Search for the cell housing the specified text and yield its [x, y] center coordinate. 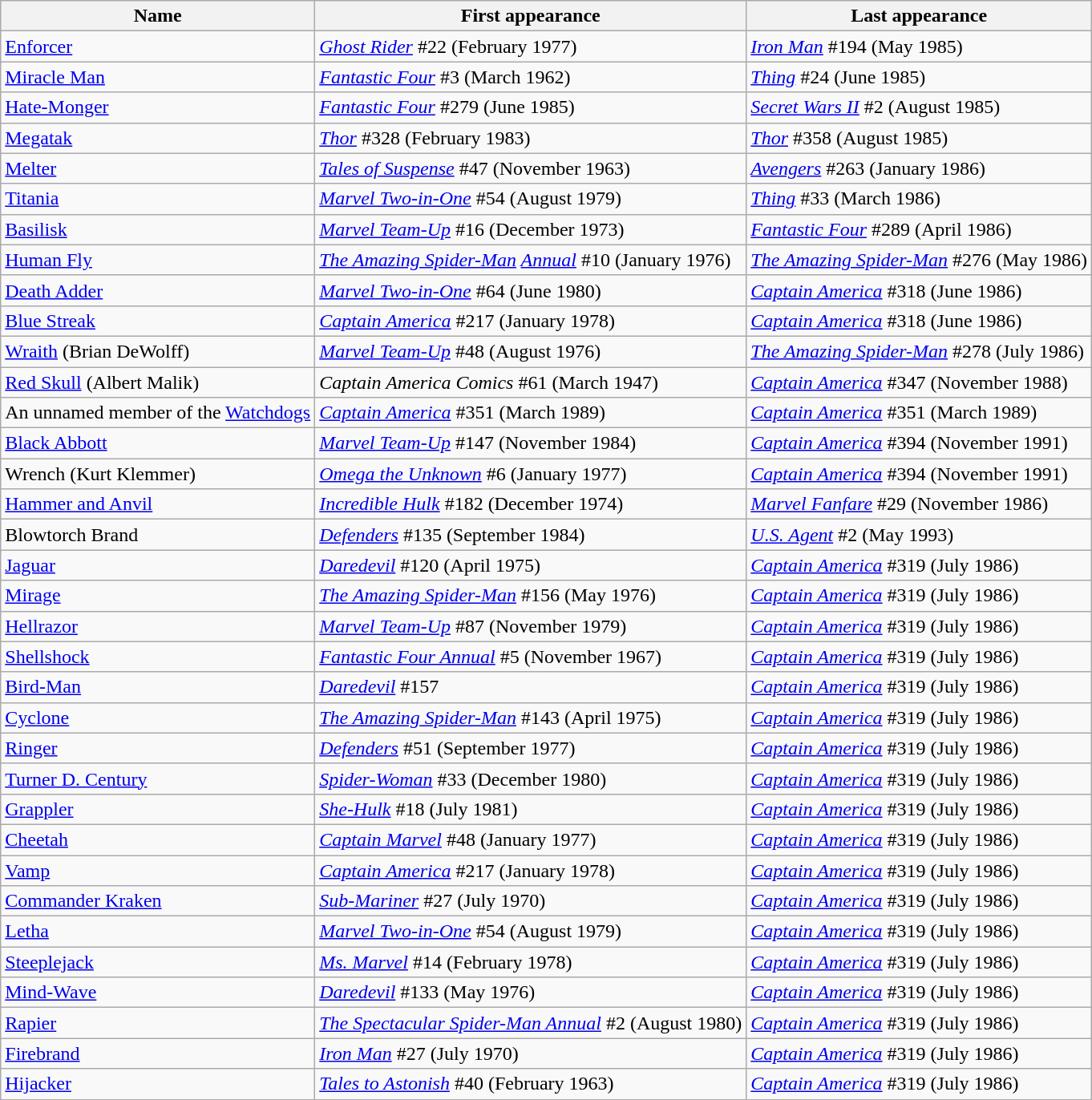
Incredible Hulk #182 (December 1974) [531, 504]
Commander Kraken [158, 901]
Red Skull (Albert Malik) [158, 382]
Fantastic Four Annual #5 (November 1967) [531, 657]
Mind-Wave [158, 993]
The Amazing Spider-Man #276 (May 1986) [919, 260]
Hammer and Anvil [158, 504]
Secret Wars II #2 (August 1985) [919, 107]
Iron Man #27 (July 1970) [531, 1053]
Wrench (Kurt Klemmer) [158, 474]
Thor #328 (February 1983) [531, 138]
Ghost Rider #22 (February 1977) [531, 47]
Fantastic Four #289 (April 1986) [919, 229]
Rapier [158, 1023]
Tales to Astonish #40 (February 1963) [531, 1084]
Titania [158, 199]
First appearance [531, 16]
Enforcer [158, 47]
Grappler [158, 809]
Mirage [158, 596]
Fantastic Four #279 (June 1985) [531, 107]
Captain America #347 (November 1988) [919, 382]
Ringer [158, 748]
Name [158, 16]
An unnamed member of the Watchdogs [158, 413]
Firebrand [158, 1053]
She-Hulk #18 (July 1981) [531, 809]
The Amazing Spider-Man #278 (July 1986) [919, 351]
Bird-Man [158, 687]
Thing #24 (June 1985) [919, 77]
Death Adder [158, 290]
U.S. Agent #2 (May 1993) [919, 535]
Sub-Mariner #27 (July 1970) [531, 901]
Spider-Woman #33 (December 1980) [531, 778]
Human Fly [158, 260]
Megatak [158, 138]
Vamp [158, 870]
Blue Streak [158, 321]
Defenders #51 (September 1977) [531, 748]
Daredevil #157 [531, 687]
Omega the Unknown #6 (January 1977) [531, 474]
Fantastic Four #3 (March 1962) [531, 77]
Melter [158, 168]
Miracle Man [158, 77]
Cheetah [158, 839]
Black Abbott [158, 443]
Iron Man #194 (May 1985) [919, 47]
Marvel Two-in-One #64 (June 1980) [531, 290]
The Amazing Spider-Man Annual #10 (January 1976) [531, 260]
Daredevil #120 (April 1975) [531, 565]
Jaguar [158, 565]
Wraith (Brian DeWolff) [158, 351]
Letha [158, 932]
Marvel Team-Up #147 (November 1984) [531, 443]
Last appearance [919, 16]
Thing #33 (March 1986) [919, 199]
Captain America Comics #61 (March 1947) [531, 382]
Thor #358 (August 1985) [919, 138]
Hate-Monger [158, 107]
The Spectacular Spider-Man Annual #2 (August 1980) [531, 1023]
Defenders #135 (September 1984) [531, 535]
Turner D. Century [158, 778]
Daredevil #133 (May 1976) [531, 993]
Captain Marvel #48 (January 1977) [531, 839]
Tales of Suspense #47 (November 1963) [531, 168]
Shellshock [158, 657]
Marvel Team-Up #16 (December 1973) [531, 229]
Hijacker [158, 1084]
Marvel Team-Up #87 (November 1979) [531, 626]
Avengers #263 (January 1986) [919, 168]
Steeplejack [158, 962]
Cyclone [158, 718]
Marvel Team-Up #48 (August 1976) [531, 351]
Marvel Fanfare #29 (November 1986) [919, 504]
The Amazing Spider-Man #143 (April 1975) [531, 718]
Hellrazor [158, 626]
The Amazing Spider-Man #156 (May 1976) [531, 596]
Blowtorch Brand [158, 535]
Basilisk [158, 229]
Ms. Marvel #14 (February 1978) [531, 962]
